Determine the [x, y] coordinate at the center of the cell enclosing the given text.  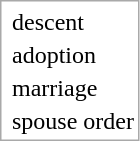
marriage [72, 89]
spouse order [72, 121]
adoption [72, 55]
descent [72, 23]
